Extract the [X, Y] coordinate from the center of the cell holding the provided text.  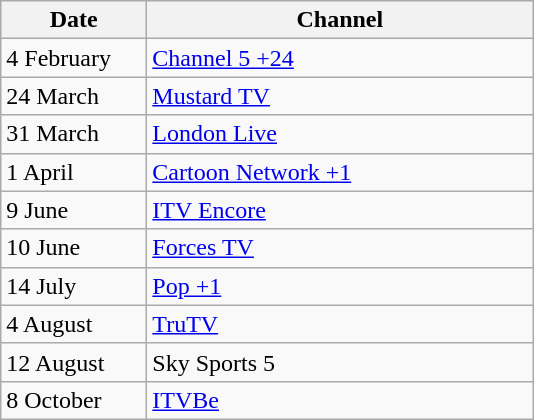
4 February [74, 58]
12 August [74, 362]
14 July [74, 286]
9 June [74, 210]
ITV Encore [340, 210]
London Live [340, 134]
8 October [74, 400]
Forces TV [340, 248]
Channel [340, 20]
Cartoon Network +1 [340, 172]
Channel 5 +24 [340, 58]
Mustard TV [340, 96]
4 August [74, 324]
10 June [74, 248]
Sky Sports 5 [340, 362]
Pop +1 [340, 286]
1 April [74, 172]
31 March [74, 134]
24 March [74, 96]
TruTV [340, 324]
Date [74, 20]
ITVBe [340, 400]
